Output the (x, y) coordinate of the center of the cell containing the given text.  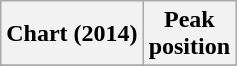
Chart (2014) (72, 34)
Peakposition (189, 34)
